Provide the [X, Y] coordinate of the cell's center where the given text is located.  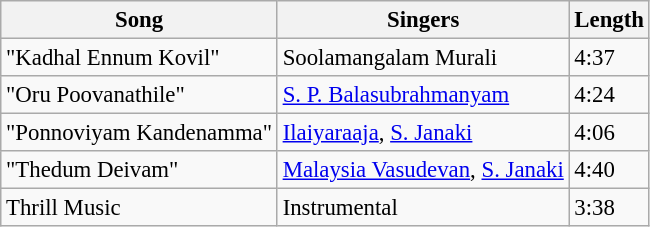
4:24 [609, 95]
Instrumental [423, 208]
4:06 [609, 133]
Soolamangalam Murali [423, 58]
"Kadhal Ennum Kovil" [140, 58]
"Oru Poovanathile" [140, 95]
S. P. Balasubrahmanyam [423, 95]
Song [140, 20]
Singers [423, 20]
Malaysia Vasudevan, S. Janaki [423, 170]
"Ponnoviyam Kandenamma" [140, 133]
4:40 [609, 170]
Ilaiyaraaja, S. Janaki [423, 133]
3:38 [609, 208]
4:37 [609, 58]
Thrill Music [140, 208]
Length [609, 20]
"Thedum Deivam" [140, 170]
